Find where the given text appears and provide that cell's center as (X, Y) coordinate. 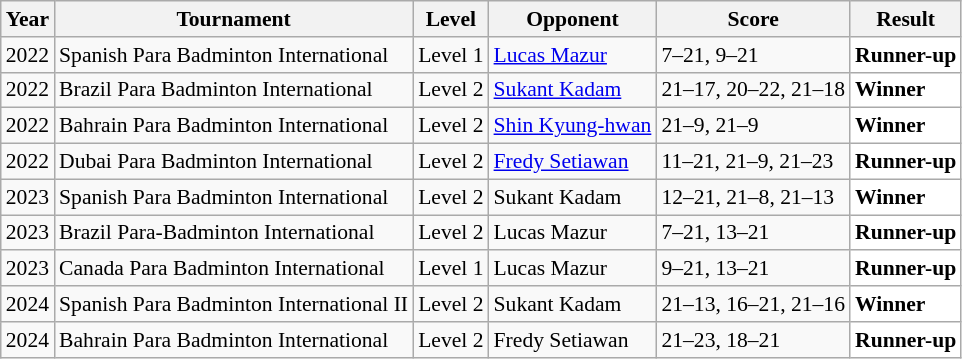
21–17, 20–22, 21–18 (753, 90)
Year (28, 19)
Result (906, 19)
Opponent (573, 19)
11–21, 21–9, 21–23 (753, 162)
Score (753, 19)
Level (450, 19)
7–21, 13–21 (753, 233)
Dubai Para Badminton International (234, 162)
9–21, 13–21 (753, 269)
21–13, 16–21, 21–16 (753, 304)
Spanish Para Badminton International II (234, 304)
Shin Kyung-hwan (573, 126)
7–21, 9–21 (753, 55)
Canada Para Badminton International (234, 269)
Brazil Para Badminton International (234, 90)
21–23, 18–21 (753, 340)
Tournament (234, 19)
Brazil Para-Badminton International (234, 233)
12–21, 21–8, 21–13 (753, 197)
21–9, 21–9 (753, 126)
